Extract the [x, y] coordinate from the center of the cell holding the provided text.  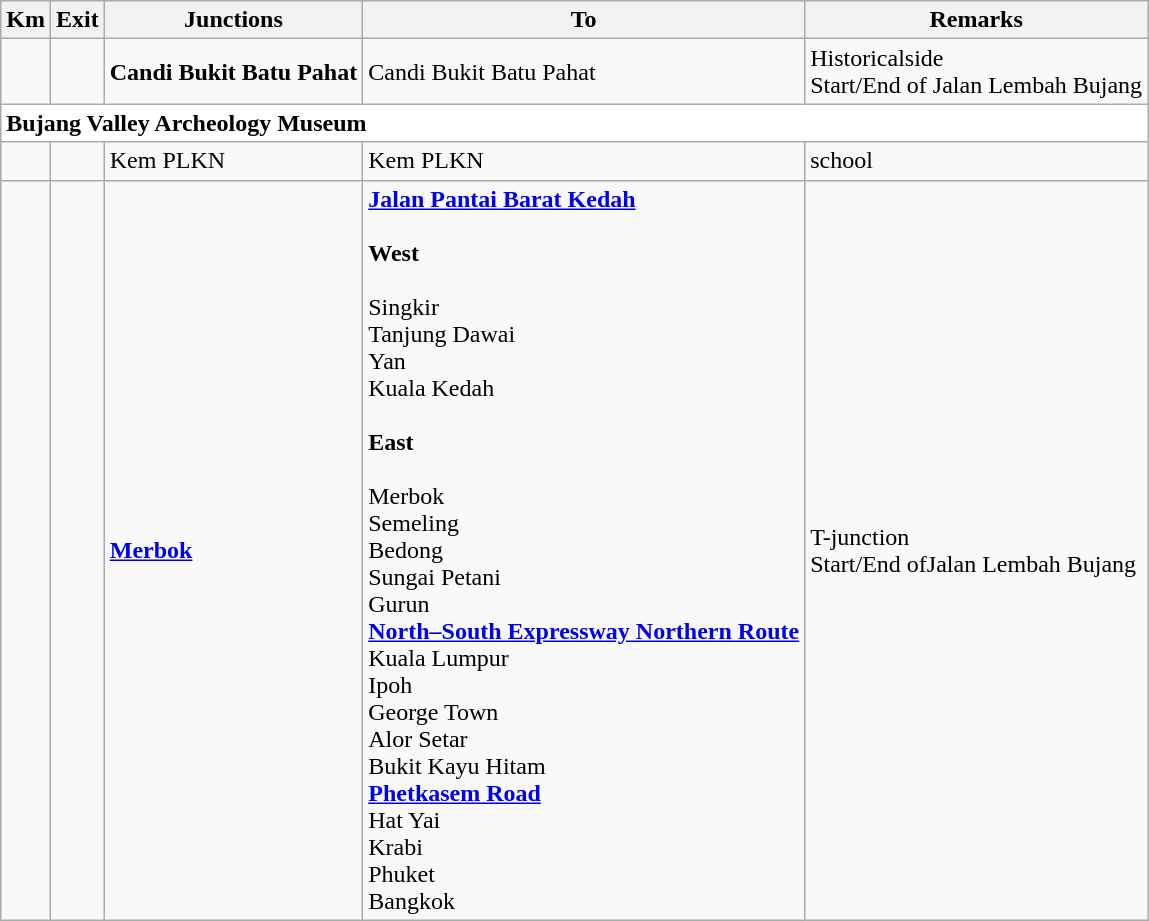
Remarks [976, 20]
To [584, 20]
Bujang Valley Archeology Museum [574, 123]
school [976, 161]
Junctions [233, 20]
T-junctionStart/End ofJalan Lembah Bujang [976, 550]
HistoricalsideStart/End of Jalan Lembah Bujang [976, 72]
Exit [77, 20]
Km [26, 20]
Merbok [233, 550]
